Extract the (X, Y) coordinate from the center of the cell holding the provided text.  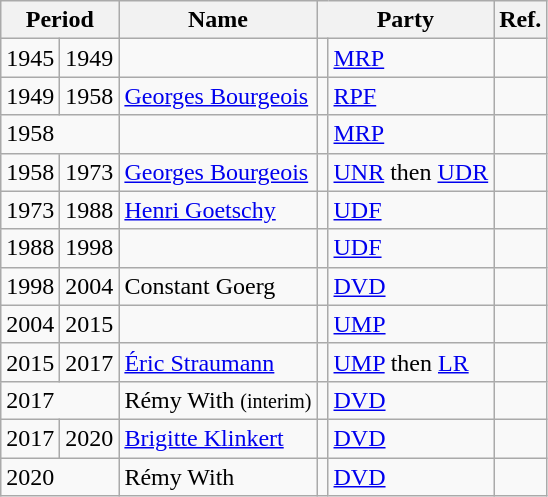
Constant Goerg (218, 286)
RPF (411, 96)
Period (60, 20)
Brigitte Klinkert (218, 438)
Ref. (520, 20)
Rémy With (interim) (218, 400)
Henri Goetschy (218, 210)
Rémy With (218, 477)
Name (218, 20)
Éric Straumann (218, 362)
UMP (411, 324)
UMP then LR (411, 362)
Party (406, 20)
1945 (30, 58)
UNR then UDR (411, 172)
